Detect which cell encompasses the target text, then output its [X, Y] center coordinate. 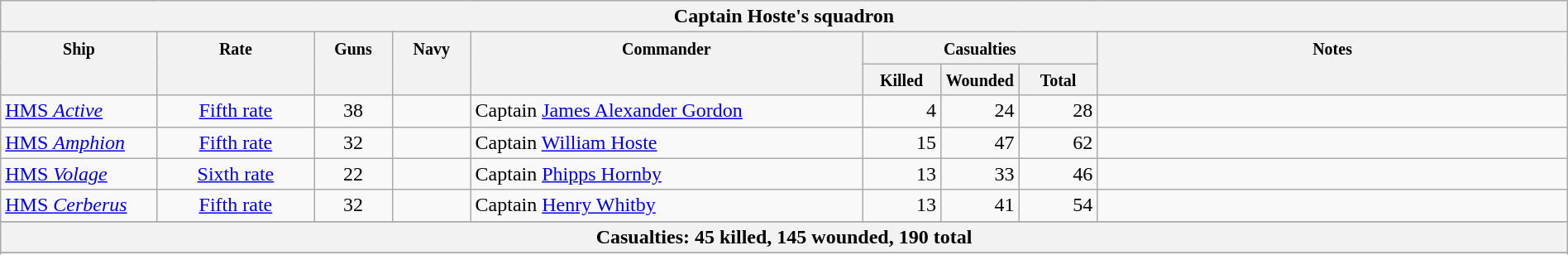
4 [901, 111]
46 [1059, 174]
38 [354, 111]
Captain Henry Whitby [667, 205]
Rate [235, 64]
15 [901, 142]
Guns [354, 64]
HMS Active [79, 111]
28 [1059, 111]
33 [979, 174]
Killed [901, 79]
54 [1059, 205]
Total [1059, 79]
Captain Hoste's squadron [784, 17]
47 [979, 142]
Casualties [980, 48]
22 [354, 174]
Ship [79, 64]
Captain William Hoste [667, 142]
HMS Volage [79, 174]
Notes [1332, 64]
HMS Cerberus [79, 205]
Navy [432, 64]
HMS Amphion [79, 142]
62 [1059, 142]
Captain Phipps Hornby [667, 174]
Casualties: 45 killed, 145 wounded, 190 total [784, 237]
Captain James Alexander Gordon [667, 111]
Wounded [979, 79]
Sixth rate [235, 174]
41 [979, 205]
24 [979, 111]
Commander [667, 64]
